From the cell containing the given text, extract its center point as [X, Y] coordinate. 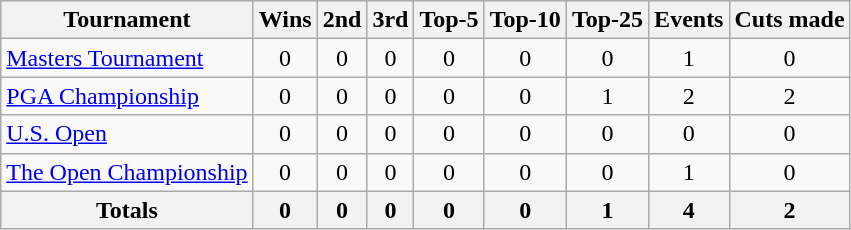
4 [689, 210]
PGA Championship [127, 96]
Top-25 [607, 20]
Events [689, 20]
3rd [390, 20]
Masters Tournament [127, 58]
Tournament [127, 20]
Cuts made [790, 20]
Totals [127, 210]
2nd [342, 20]
Top-5 [449, 20]
U.S. Open [127, 134]
Wins [285, 20]
Top-10 [525, 20]
The Open Championship [127, 172]
